Identify which cell holds the provided text, then report its [x, y] central coordinate. 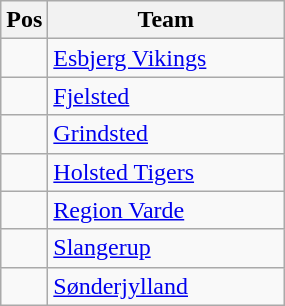
Slangerup [166, 248]
Sønderjylland [166, 286]
Fjelsted [166, 96]
Pos [24, 20]
Team [166, 20]
Holsted Tigers [166, 172]
Region Varde [166, 210]
Esbjerg Vikings [166, 58]
Grindsted [166, 134]
